Extract the (x, y) coordinate from the center of the cell holding the provided text.  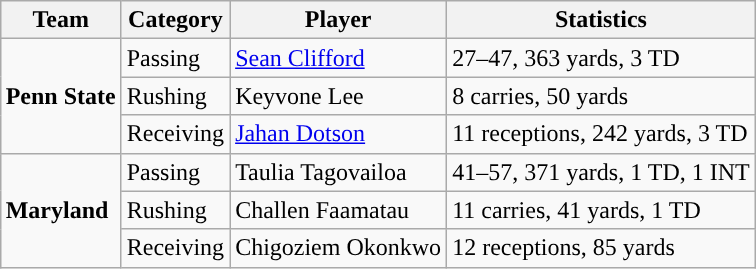
41–57, 371 yards, 1 TD, 1 INT (602, 172)
Player (338, 20)
11 receptions, 242 yards, 3 TD (602, 134)
Maryland (60, 210)
8 carries, 50 yards (602, 96)
Sean Clifford (338, 58)
Penn State (60, 96)
11 carries, 41 yards, 1 TD (602, 210)
Category (175, 20)
Keyvone Lee (338, 96)
27–47, 363 yards, 3 TD (602, 58)
Chigoziem Okonkwo (338, 248)
Statistics (602, 20)
Team (60, 20)
Jahan Dotson (338, 134)
Challen Faamatau (338, 210)
12 receptions, 85 yards (602, 248)
Taulia Tagovailoa (338, 172)
